Provide the [x, y] coordinate of the cell's center where the given text is located.  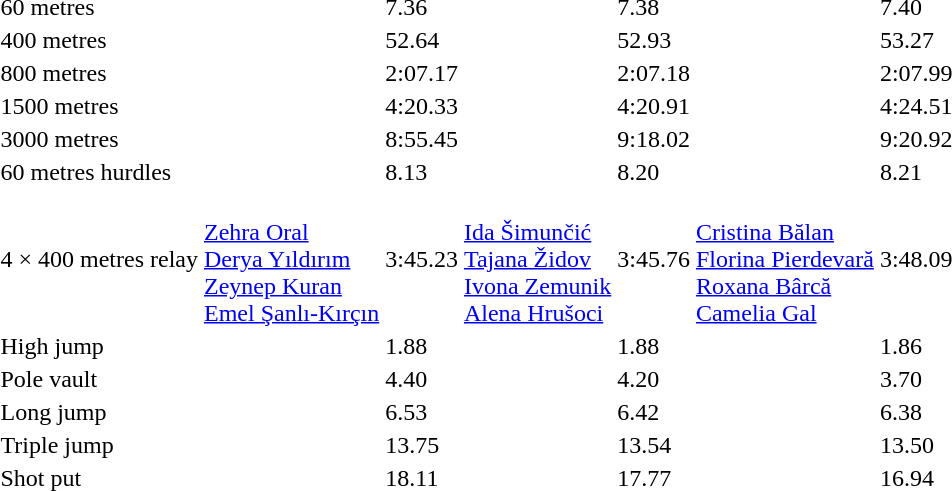
13.75 [422, 445]
52.64 [422, 40]
9:18.02 [654, 139]
6.53 [422, 412]
Ida ŠimunčićTajana ŽidovIvona ZemunikAlena Hrušoci [537, 259]
13.54 [654, 445]
Cristina BălanFlorina PierdevarăRoxana BârcăCamelia Gal [784, 259]
8.13 [422, 172]
8.20 [654, 172]
Zehra OralDerya YıldırımZeynep KuranEmel Şanlı-Kırçın [291, 259]
3:45.23 [422, 259]
4.20 [654, 379]
8:55.45 [422, 139]
4:20.33 [422, 106]
3:45.76 [654, 259]
2:07.17 [422, 73]
2:07.18 [654, 73]
6.42 [654, 412]
4:20.91 [654, 106]
4.40 [422, 379]
52.93 [654, 40]
